Return the [X, Y] coordinate for the center point of the cell that contains the specified text.  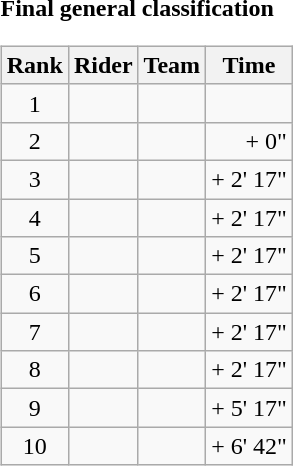
4 [34, 217]
6 [34, 294]
1 [34, 103]
+ 0" [250, 141]
2 [34, 141]
7 [34, 332]
3 [34, 179]
10 [34, 446]
5 [34, 256]
8 [34, 370]
+ 6' 42" [250, 446]
+ 5' 17" [250, 408]
9 [34, 408]
Time [250, 65]
Team [172, 65]
Rank [34, 65]
Rider [103, 65]
